Locate the cell with the specified text and output its (x, y) center coordinate. 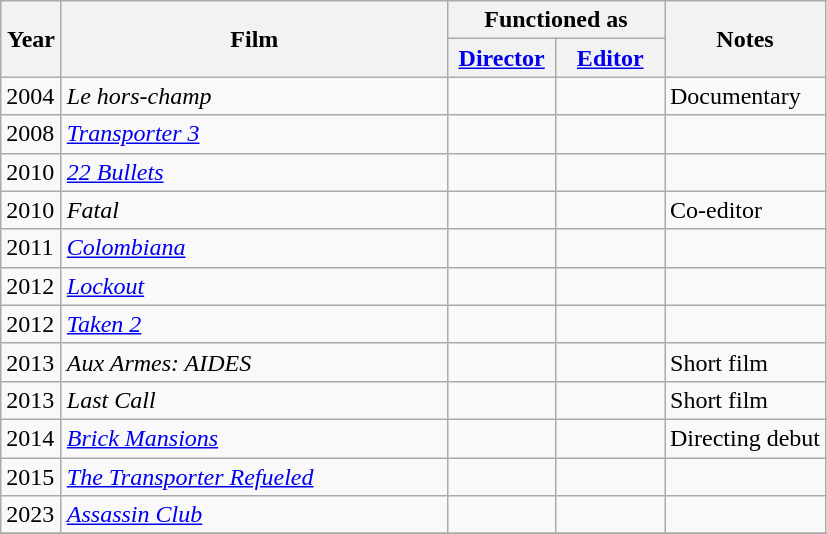
Documentary (744, 96)
Co-editor (744, 210)
Director (502, 58)
Transporter 3 (254, 134)
2011 (32, 248)
22 Bullets (254, 172)
The Transporter Refueled (254, 477)
Film (254, 39)
Brick Mansions (254, 438)
Fatal (254, 210)
Editor (610, 58)
Directing debut (744, 438)
2008 (32, 134)
2014 (32, 438)
2004 (32, 96)
Colombiana (254, 248)
Notes (744, 39)
Lockout (254, 286)
Year (32, 39)
Taken 2 (254, 324)
Last Call (254, 400)
Assassin Club (254, 515)
Le hors-champ (254, 96)
2023 (32, 515)
2015 (32, 477)
Functioned as (556, 20)
Aux Armes: AIDES (254, 362)
